Find where the given text appears and provide that cell's center as [X, Y] coordinate. 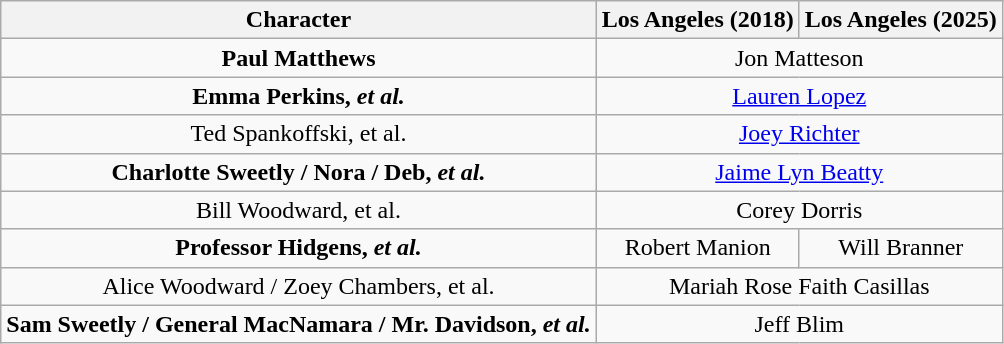
Bill Woodward, et al. [298, 210]
Los Angeles (2018) [698, 20]
Robert Manion [698, 248]
Sam Sweetly / General MacNamara / Mr. Davidson, et al. [298, 324]
Character [298, 20]
Lauren Lopez [799, 96]
Will Branner [900, 248]
Jaime Lyn Beatty [799, 172]
Jon Matteson [799, 58]
Los Angeles (2025) [900, 20]
Professor Hidgens, et al. [298, 248]
Joey Richter [799, 134]
Alice Woodward / Zoey Chambers, et al. [298, 286]
Paul Matthews [298, 58]
Mariah Rose Faith Casillas [799, 286]
Emma Perkins, et al. [298, 96]
Corey Dorris [799, 210]
Charlotte Sweetly / Nora / Deb, et al. [298, 172]
Ted Spankoffski, et al. [298, 134]
Jeff Blim [799, 324]
